Extract the (x, y) coordinate from the center of the cell holding the provided text.  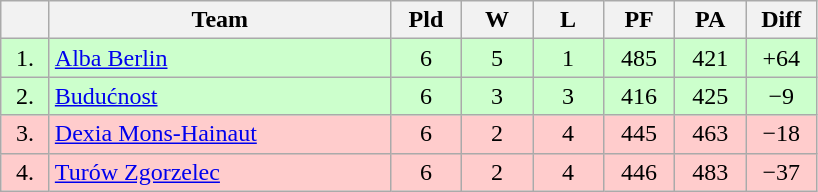
463 (710, 134)
1 (568, 58)
L (568, 20)
−37 (782, 172)
421 (710, 58)
3. (26, 134)
Alba Berlin (220, 58)
483 (710, 172)
−9 (782, 96)
Dexia Mons-Hainaut (220, 134)
PA (710, 20)
+64 (782, 58)
446 (640, 172)
W (496, 20)
Turów Zgorzelec (220, 172)
Pld (426, 20)
−18 (782, 134)
PF (640, 20)
425 (710, 96)
Team (220, 20)
2. (26, 96)
485 (640, 58)
Budućnost (220, 96)
Diff (782, 20)
4. (26, 172)
5 (496, 58)
1. (26, 58)
416 (640, 96)
445 (640, 134)
